Identify which cell holds the provided text, then report its (x, y) central coordinate. 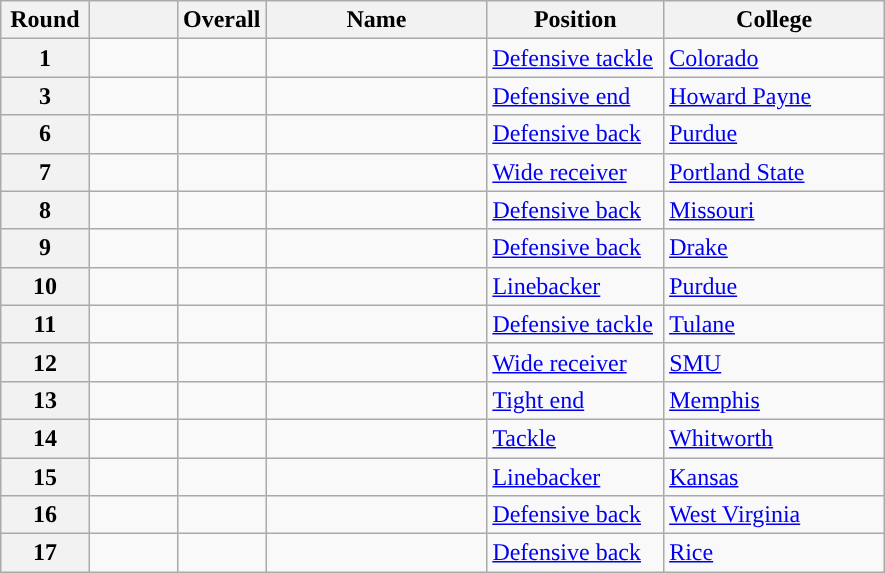
Round (45, 20)
16 (45, 515)
Kansas (774, 477)
Whitworth (774, 438)
7 (45, 172)
Tackle (576, 438)
3 (45, 96)
Rice (774, 553)
Howard Payne (774, 96)
12 (45, 362)
West Virginia (774, 515)
Defensive end (576, 96)
13 (45, 400)
Tulane (774, 324)
Portland State (774, 172)
10 (45, 286)
14 (45, 438)
6 (45, 134)
Memphis (774, 400)
Tight end (576, 400)
Name (376, 20)
SMU (774, 362)
Colorado (774, 58)
9 (45, 248)
17 (45, 553)
11 (45, 324)
Overall (222, 20)
8 (45, 210)
15 (45, 477)
1 (45, 58)
Drake (774, 248)
College (774, 20)
Position (576, 20)
Missouri (774, 210)
